Identify which cell holds the provided text, then report its (X, Y) central coordinate. 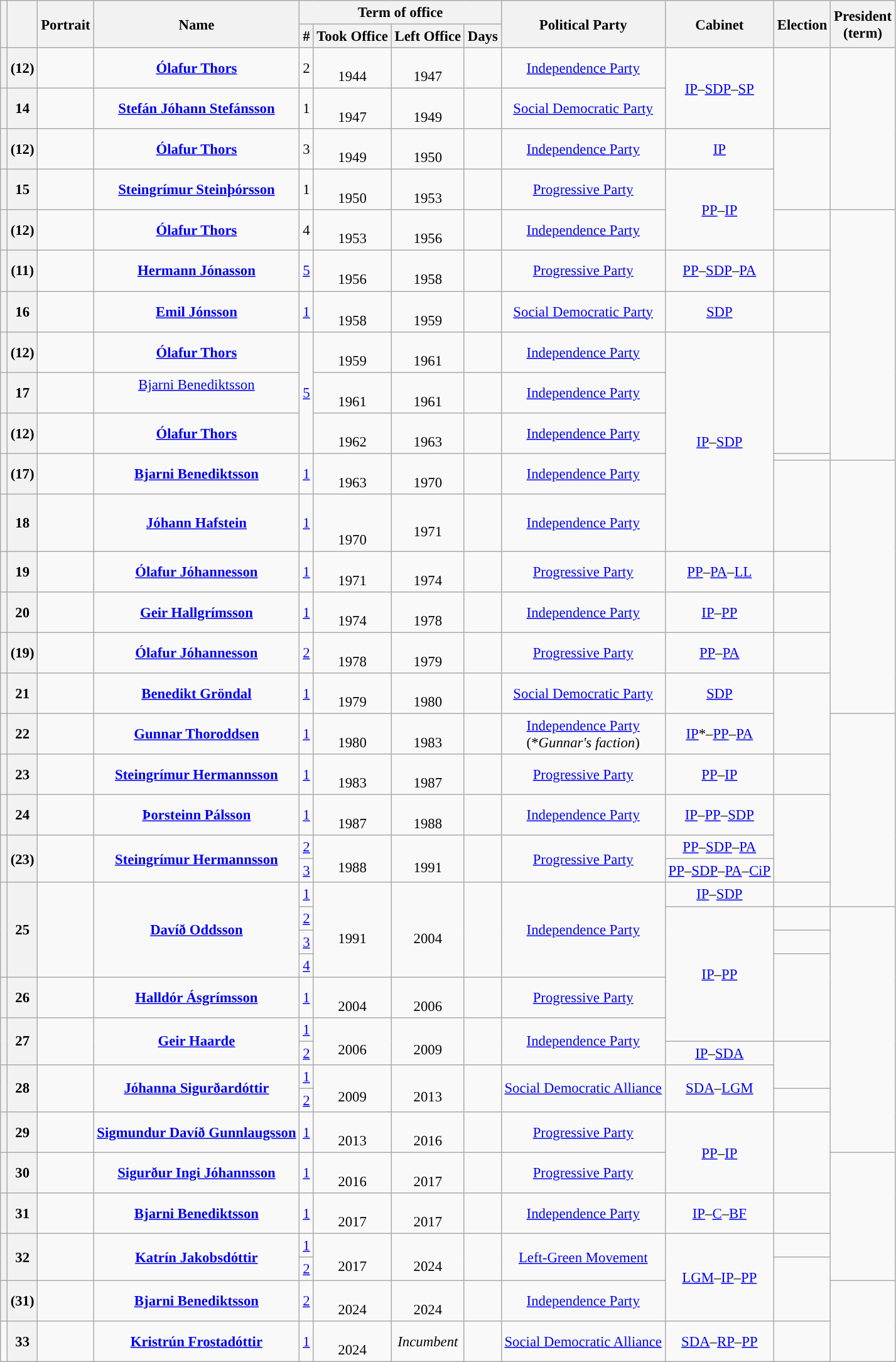
29 (23, 1133)
1944 (352, 68)
Hermann Jónasson (197, 271)
Incumbent (428, 1341)
Left Office (428, 36)
SDA–LGM (720, 1089)
Steingrímur Steinþórsson (197, 190)
Name (197, 24)
33 (23, 1341)
Took Office (352, 36)
(11) (23, 271)
Portrait (65, 24)
# (306, 36)
(17) (23, 473)
PP–SDP–PA–CiP (720, 871)
Term of office (401, 13)
Halldór Ásgrímsson (197, 997)
26 (23, 997)
21 (23, 693)
IP–C–BF (720, 1213)
IP–SDA (720, 1053)
Days (482, 36)
30 (23, 1173)
25 (23, 930)
Emil Jónsson (197, 311)
Sigurður Ingi Jóhannsson (197, 1173)
(23) (23, 859)
Gunnar Thoroddsen (197, 735)
16 (23, 311)
PP–PA–LL (720, 571)
IP–SDP–SP (720, 88)
Geir Hallgrímsson (197, 613)
Benedikt Gröndal (197, 693)
17 (23, 393)
Election (802, 24)
24 (23, 815)
23 (23, 775)
President(term) (863, 24)
Cabinet (720, 24)
IP*–PP–PA (720, 735)
18 (23, 523)
15 (23, 190)
14 (23, 109)
1962 (352, 433)
(31) (23, 1301)
IP–PP–SDP (720, 815)
Kristrún Frostadóttir (197, 1341)
Sigmundur Davíð Gunnlaugsson (197, 1133)
28 (23, 1089)
31 (23, 1213)
Jóhanna Sigurðardóttir (197, 1089)
Katrín Jakobsdóttir (197, 1257)
LGM–IP–PP (720, 1278)
Independence Party(*Gunnar's faction) (583, 735)
Davíð Oddsson (197, 930)
Left-Green Movement (583, 1257)
Political Party (583, 24)
27 (23, 1041)
19 (23, 571)
IP (720, 149)
32 (23, 1257)
Geir Haarde (197, 1041)
Þorsteinn Pálsson (197, 815)
Jóhann Hafstein (197, 523)
Stefán Jóhann Stefánsson (197, 109)
22 (23, 735)
PP–PA (720, 653)
(19) (23, 653)
20 (23, 613)
SDA–RP–PP (720, 1341)
